From the cell containing the given text, extract its center point as [X, Y] coordinate. 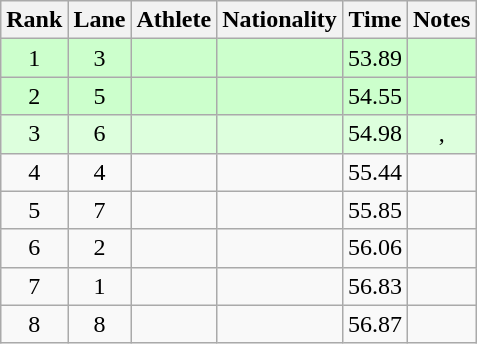
56.87 [374, 324]
55.85 [374, 210]
, [441, 134]
54.98 [374, 134]
Athlete [174, 20]
54.55 [374, 96]
Lane [100, 20]
Rank [34, 20]
55.44 [374, 172]
Nationality [280, 20]
Notes [441, 20]
56.06 [374, 248]
53.89 [374, 58]
56.83 [374, 286]
Time [374, 20]
